Return the [x, y] coordinate for the center point of the cell that contains the specified text.  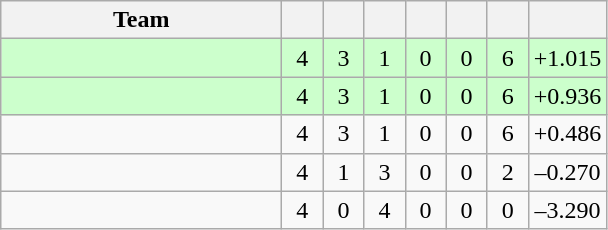
+0.486 [568, 134]
2 [508, 172]
–0.270 [568, 172]
–3.290 [568, 210]
+0.936 [568, 96]
Team [142, 20]
+1.015 [568, 58]
